Output the [x, y] coordinate of the center of the cell containing the given text.  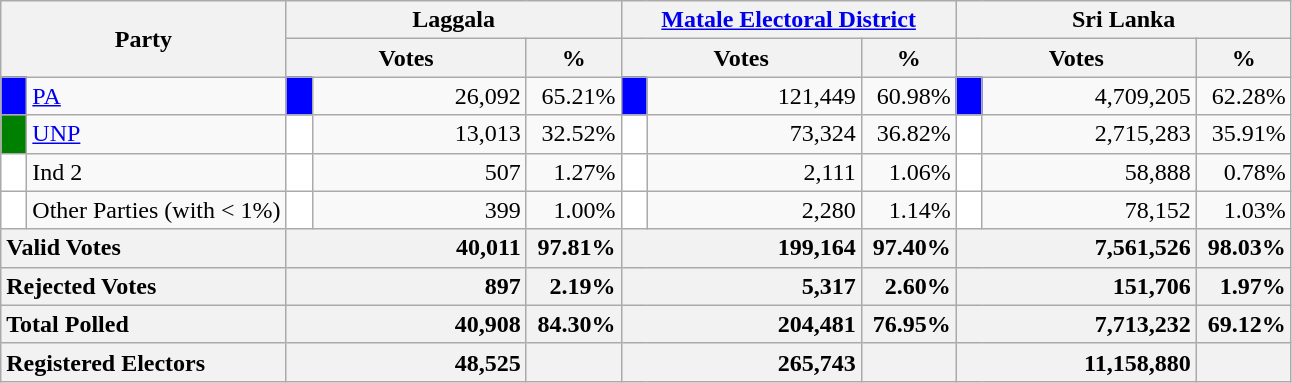
Ind 2 [156, 172]
2.60% [908, 286]
Total Polled [144, 324]
1.00% [574, 210]
2,280 [754, 210]
199,164 [741, 248]
265,743 [741, 362]
32.52% [574, 134]
26,092 [419, 96]
7,713,232 [1076, 324]
76.95% [908, 324]
84.30% [574, 324]
4,709,205 [1089, 96]
36.82% [908, 134]
Valid Votes [144, 248]
Rejected Votes [144, 286]
98.03% [1244, 248]
399 [419, 210]
7,561,526 [1076, 248]
35.91% [1244, 134]
Matale Electoral District [788, 20]
Registered Electors [144, 362]
65.21% [574, 96]
5,317 [741, 286]
2.19% [574, 286]
11,158,880 [1076, 362]
60.98% [908, 96]
121,449 [754, 96]
Sri Lanka [1124, 20]
Laggala [454, 20]
97.81% [574, 248]
PA [156, 96]
1.06% [908, 172]
UNP [156, 134]
897 [406, 286]
Other Parties (with < 1%) [156, 210]
97.40% [908, 248]
1.14% [908, 210]
204,481 [741, 324]
48,525 [406, 362]
69.12% [1244, 324]
78,152 [1089, 210]
58,888 [1089, 172]
507 [419, 172]
62.28% [1244, 96]
40,908 [406, 324]
1.27% [574, 172]
Party [144, 39]
2,715,283 [1089, 134]
1.97% [1244, 286]
73,324 [754, 134]
1.03% [1244, 210]
151,706 [1076, 286]
0.78% [1244, 172]
40,011 [406, 248]
13,013 [419, 134]
2,111 [754, 172]
